Pinpoint the cell where the given text exists, returning its (x, y) midpoint coordinate. 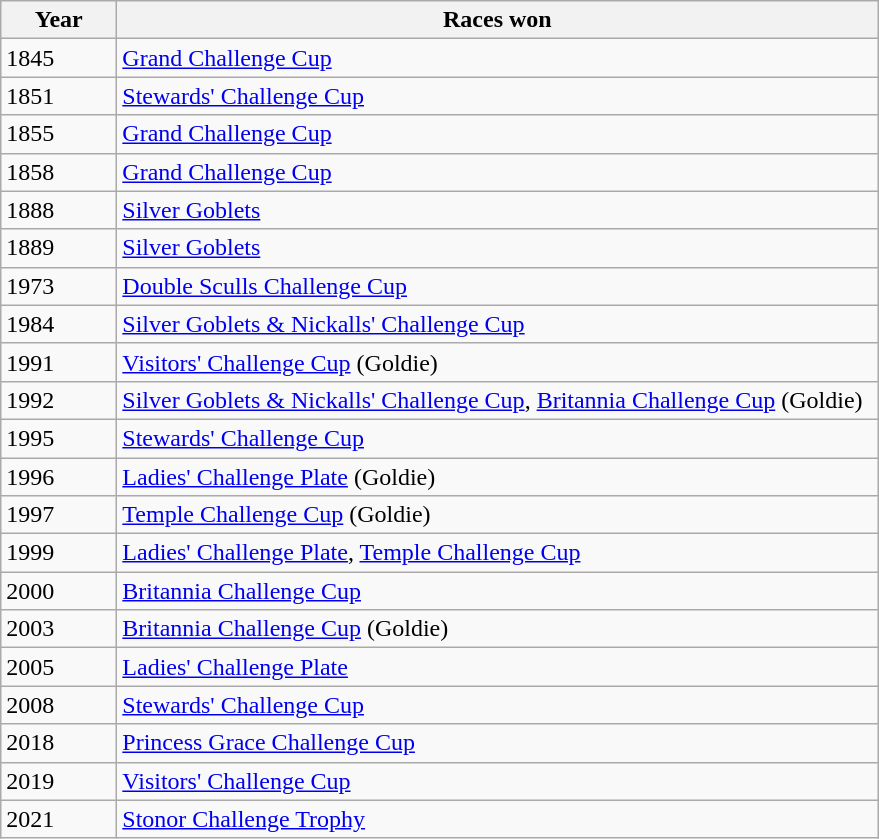
Britannia Challenge Cup (Goldie) (498, 629)
2003 (59, 629)
Silver Goblets & Nickalls' Challenge Cup (498, 324)
Princess Grace Challenge Cup (498, 743)
1858 (59, 172)
1888 (59, 210)
Visitors' Challenge Cup (Goldie) (498, 362)
1984 (59, 324)
2000 (59, 591)
2018 (59, 743)
1992 (59, 400)
1889 (59, 248)
2008 (59, 705)
1997 (59, 515)
Races won (498, 20)
1973 (59, 286)
1845 (59, 58)
2005 (59, 667)
2021 (59, 819)
1855 (59, 134)
Year (59, 20)
1999 (59, 553)
1995 (59, 438)
Temple Challenge Cup (Goldie) (498, 515)
Ladies' Challenge Plate (Goldie) (498, 477)
Visitors' Challenge Cup (498, 781)
1851 (59, 96)
Silver Goblets & Nickalls' Challenge Cup, Britannia Challenge Cup (Goldie) (498, 400)
Double Sculls Challenge Cup (498, 286)
Ladies' Challenge Plate, Temple Challenge Cup (498, 553)
Ladies' Challenge Plate (498, 667)
1996 (59, 477)
Britannia Challenge Cup (498, 591)
Stonor Challenge Trophy (498, 819)
2019 (59, 781)
1991 (59, 362)
